Return [x, y] of the center of cell containing provided text 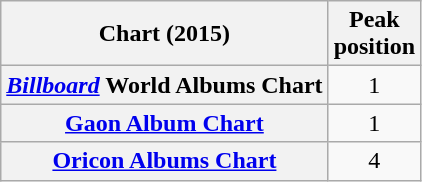
Peakposition [374, 34]
Gaon Album Chart [164, 123]
4 [374, 161]
Chart (2015) [164, 34]
Oricon Albums Chart [164, 161]
Billboard World Albums Chart [164, 85]
